Provide the (x, y) coordinate of the cell's center where the given text is located.  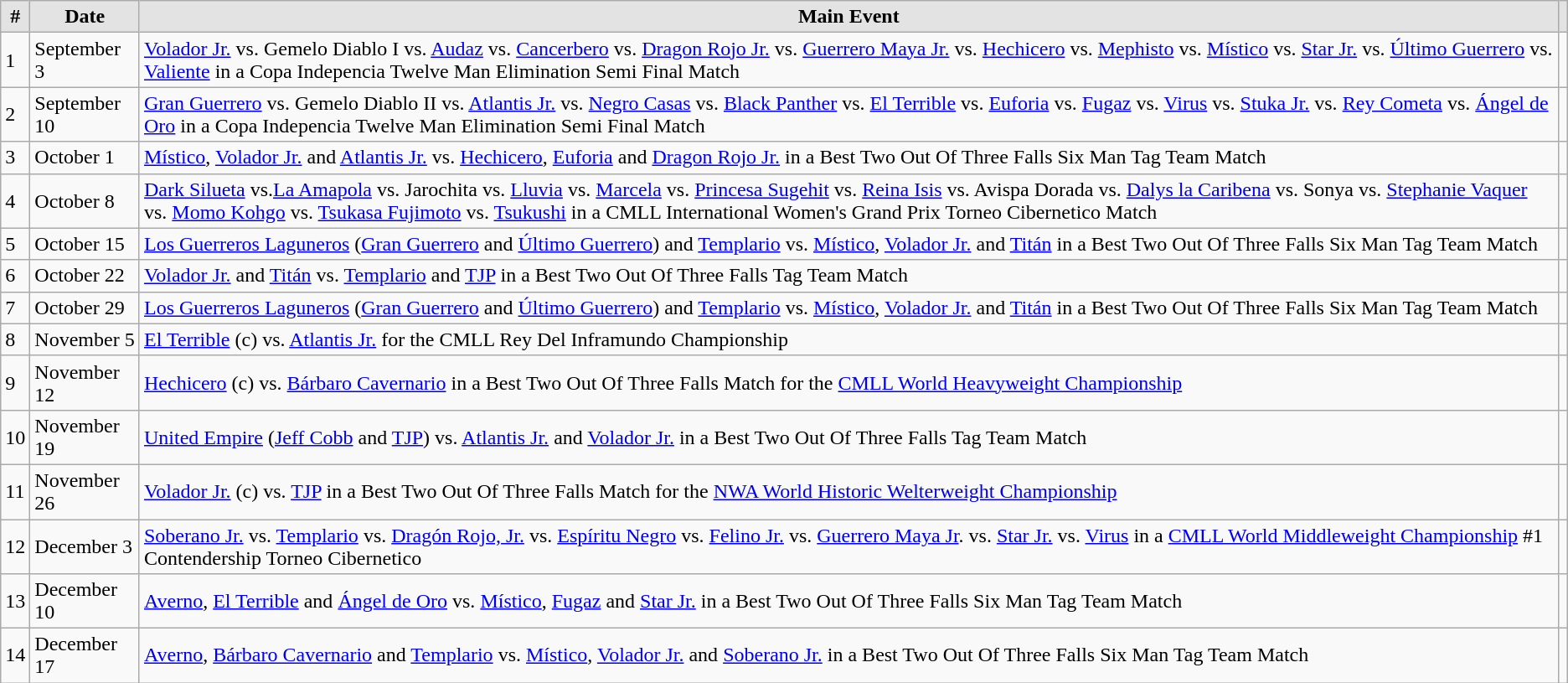
3 (15, 158)
December 3 (85, 546)
Hechicero (c) vs. Bárbaro Cavernario in a Best Two Out Of Three Falls Match for the CMLL World Heavyweight Championship (848, 382)
# (15, 17)
October 1 (85, 158)
November 26 (85, 491)
7 (15, 308)
6 (15, 276)
November 12 (85, 382)
October 15 (85, 244)
Averno, Bárbaro Cavernario and Templario vs. Místico, Volador Jr. and Soberano Jr. in a Best Two Out Of Three Falls Six Man Tag Team Match (848, 655)
October 8 (85, 201)
Volador Jr. (c) vs. TJP in a Best Two Out Of Three Falls Match for the NWA World Historic Welterweight Championship (848, 491)
8 (15, 339)
El Terrible (c) vs. Atlantis Jr. for the CMLL Rey Del Inframundo Championship (848, 339)
5 (15, 244)
November 19 (85, 437)
October 22 (85, 276)
10 (15, 437)
October 29 (85, 308)
1 (15, 60)
September 3 (85, 60)
Main Event (848, 17)
14 (15, 655)
2 (15, 114)
United Empire (Jeff Cobb and TJP) vs. Atlantis Jr. and Volador Jr. in a Best Two Out Of Three Falls Tag Team Match (848, 437)
Místico, Volador Jr. and Atlantis Jr. vs. Hechicero, Euforia and Dragon Rojo Jr. in a Best Two Out Of Three Falls Six Man Tag Team Match (848, 158)
13 (15, 602)
12 (15, 546)
November 5 (85, 339)
December 17 (85, 655)
4 (15, 201)
Averno, El Terrible and Ángel de Oro vs. Místico, Fugaz and Star Jr. in a Best Two Out Of Three Falls Six Man Tag Team Match (848, 602)
December 10 (85, 602)
9 (15, 382)
Volador Jr. and Titán vs. Templario and TJP in a Best Two Out Of Three Falls Tag Team Match (848, 276)
Date (85, 17)
September 10 (85, 114)
11 (15, 491)
